Return the [x, y] coordinate for the center point of the cell that contains the specified text.  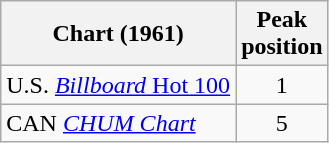
CAN CHUM Chart [118, 123]
Chart (1961) [118, 34]
Peakposition [282, 34]
U.S. Billboard Hot 100 [118, 85]
1 [282, 85]
5 [282, 123]
